Determine the [x, y] coordinate at the center of the cell enclosing the given text.  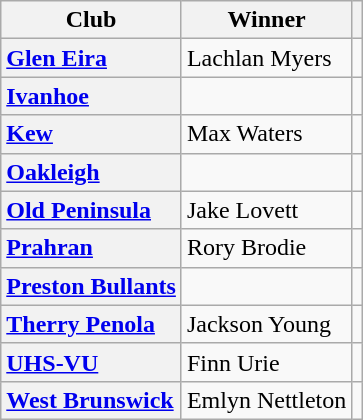
Max Waters [266, 134]
Emlyn Nettleton [266, 400]
Preston Bullants [92, 286]
Old Peninsula [92, 210]
UHS-VU [92, 362]
Lachlan Myers [266, 58]
Kew [92, 134]
Ivanhoe [92, 96]
Jake Lovett [266, 210]
Winner [266, 20]
Jackson Young [266, 324]
Oakleigh [92, 172]
Finn Urie [266, 362]
Prahran [92, 248]
Club [92, 20]
Therry Penola [92, 324]
Rory Brodie [266, 248]
West Brunswick [92, 400]
Glen Eira [92, 58]
